Extract the [x, y] coordinate from the center of the cell holding the provided text.  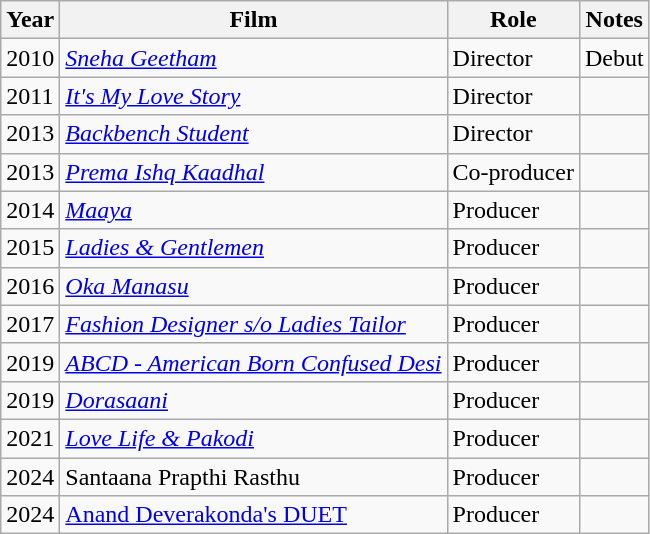
Love Life & Pakodi [254, 438]
Co-producer [513, 172]
2017 [30, 324]
Debut [614, 58]
2021 [30, 438]
2014 [30, 210]
Role [513, 20]
Anand Deverakonda's DUET [254, 515]
Film [254, 20]
Backbench Student [254, 134]
Notes [614, 20]
Oka Manasu [254, 286]
ABCD - American Born Confused Desi [254, 362]
It's My Love Story [254, 96]
2010 [30, 58]
2015 [30, 248]
2011 [30, 96]
Fashion Designer s/o Ladies Tailor [254, 324]
Dorasaani [254, 400]
Maaya [254, 210]
Prema Ishq Kaadhal [254, 172]
Santaana Prapthi Rasthu [254, 477]
Sneha Geetham [254, 58]
2016 [30, 286]
Ladies & Gentlemen [254, 248]
Year [30, 20]
